Identify which cell holds the provided text, then report its (x, y) central coordinate. 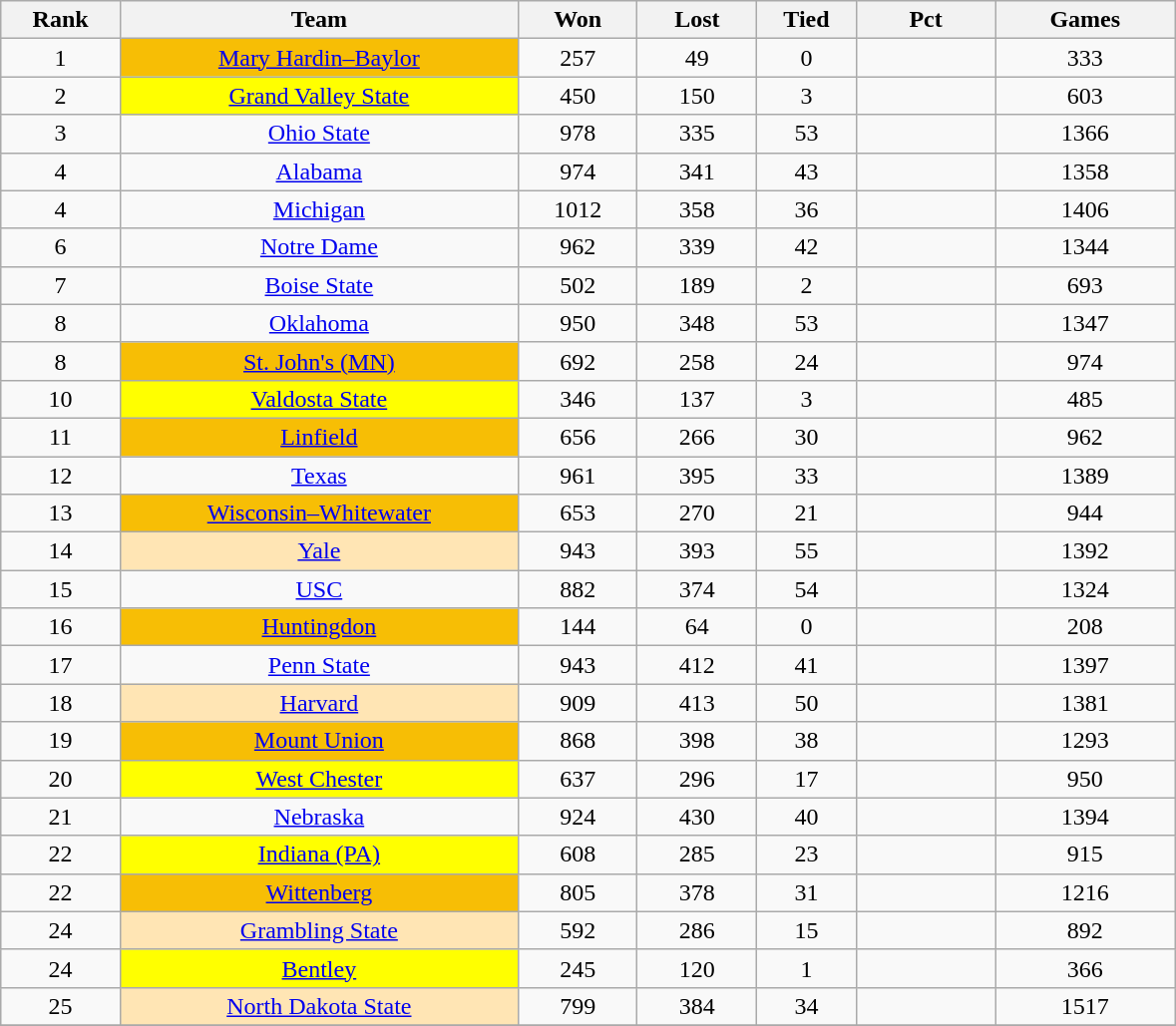
25 (61, 1006)
270 (697, 513)
1517 (1085, 1006)
603 (1085, 96)
Valdosta State (319, 399)
924 (578, 817)
10 (61, 399)
Nebraska (319, 817)
961 (578, 476)
40 (807, 817)
23 (807, 855)
43 (807, 171)
33 (807, 476)
868 (578, 741)
North Dakota State (319, 1006)
Games (1085, 20)
Mount Union (319, 741)
882 (578, 589)
805 (578, 892)
Huntingdon (319, 627)
Wittenberg (319, 892)
693 (1085, 285)
266 (697, 437)
286 (697, 930)
1358 (1085, 171)
366 (1085, 968)
909 (578, 703)
257 (578, 58)
18 (61, 703)
1397 (1085, 665)
Harvard (319, 703)
19 (61, 741)
333 (1085, 58)
Rank (61, 20)
608 (578, 855)
50 (807, 703)
11 (61, 437)
20 (61, 779)
653 (578, 513)
915 (1085, 855)
189 (697, 285)
412 (697, 665)
42 (807, 247)
1344 (1085, 247)
378 (697, 892)
Team (319, 20)
Michigan (319, 209)
1406 (1085, 209)
245 (578, 968)
346 (578, 399)
16 (61, 627)
Texas (319, 476)
1389 (1085, 476)
Tied (807, 20)
430 (697, 817)
Ohio State (319, 134)
384 (697, 1006)
7 (61, 285)
Wisconsin–Whitewater (319, 513)
Grambling State (319, 930)
1347 (1085, 323)
Boise State (319, 285)
341 (697, 171)
Bentley (319, 968)
6 (61, 247)
1394 (1085, 817)
1216 (1085, 892)
49 (697, 58)
Pct (926, 20)
West Chester (319, 779)
393 (697, 551)
1324 (1085, 589)
296 (697, 779)
Yale (319, 551)
1366 (1085, 134)
150 (697, 96)
892 (1085, 930)
637 (578, 779)
31 (807, 892)
Oklahoma (319, 323)
1293 (1085, 741)
978 (578, 134)
656 (578, 437)
502 (578, 285)
137 (697, 399)
1392 (1085, 551)
374 (697, 589)
258 (697, 361)
592 (578, 930)
Indiana (PA) (319, 855)
Lost (697, 20)
Alabama (319, 171)
38 (807, 741)
13 (61, 513)
USC (319, 589)
55 (807, 551)
120 (697, 968)
944 (1085, 513)
34 (807, 1006)
398 (697, 741)
36 (807, 209)
208 (1085, 627)
1012 (578, 209)
799 (578, 1006)
Linfield (319, 437)
Notre Dame (319, 247)
Mary Hardin–Baylor (319, 58)
30 (807, 437)
St. John's (MN) (319, 361)
485 (1085, 399)
12 (61, 476)
335 (697, 134)
395 (697, 476)
14 (61, 551)
64 (697, 627)
450 (578, 96)
692 (578, 361)
358 (697, 209)
413 (697, 703)
285 (697, 855)
144 (578, 627)
41 (807, 665)
1381 (1085, 703)
348 (697, 323)
Penn State (319, 665)
339 (697, 247)
Won (578, 20)
Grand Valley State (319, 96)
54 (807, 589)
